Detect which cell encompasses the target text, then output its (x, y) center coordinate. 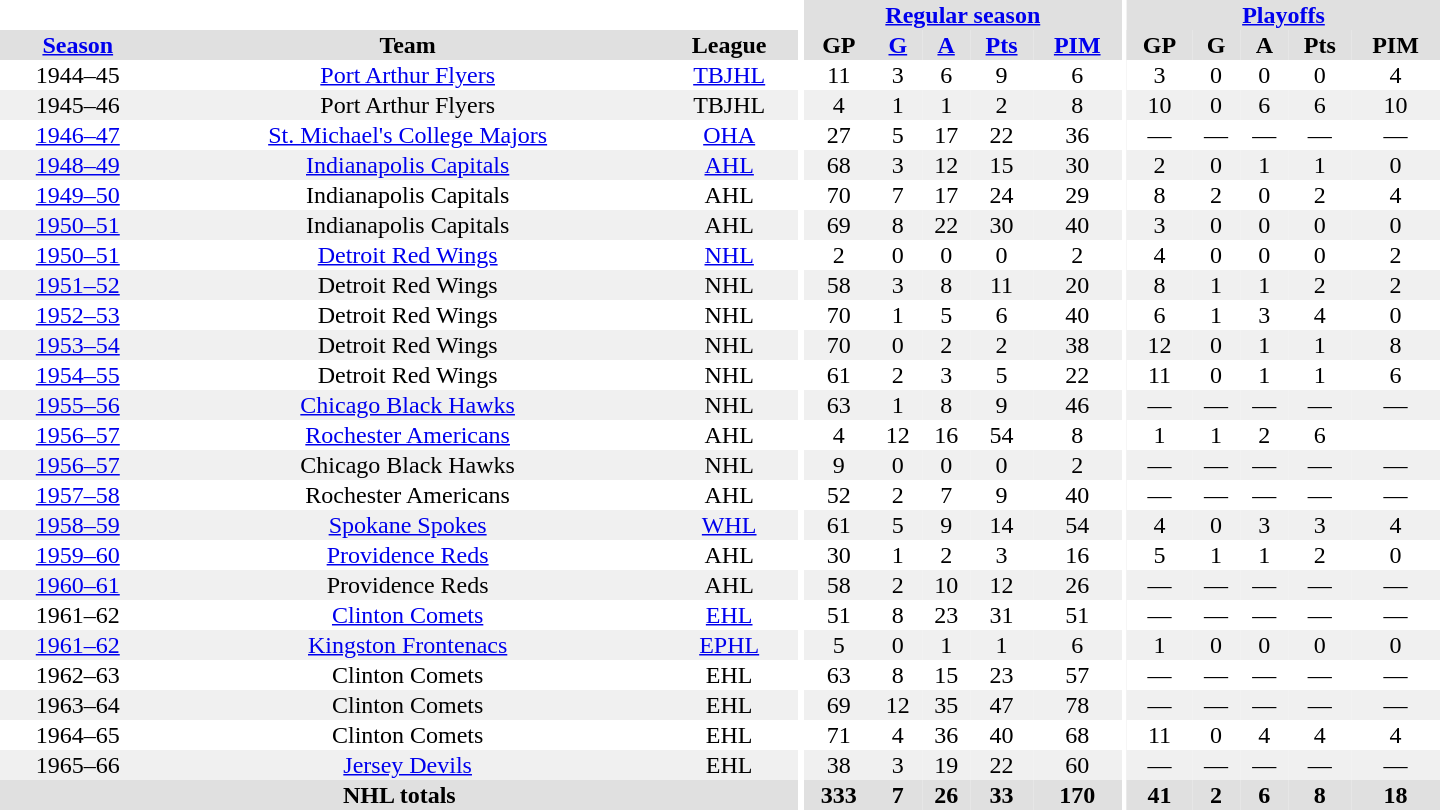
Regular season (963, 15)
57 (1078, 675)
1957–58 (78, 495)
1949–50 (78, 195)
Spokane Spokes (408, 525)
24 (1002, 195)
18 (1396, 795)
1959–60 (78, 555)
1965–66 (78, 765)
78 (1078, 705)
35 (946, 705)
1953–54 (78, 345)
41 (1160, 795)
1946–47 (78, 135)
1960–61 (78, 585)
1951–52 (78, 285)
OHA (730, 135)
19 (946, 765)
14 (1002, 525)
60 (1078, 765)
31 (1002, 615)
1962–63 (78, 675)
27 (839, 135)
1963–64 (78, 705)
170 (1078, 795)
1948–49 (78, 165)
1944–45 (78, 75)
46 (1078, 405)
WHL (730, 525)
League (730, 45)
EPHL (730, 645)
333 (839, 795)
Jersey Devils (408, 765)
St. Michael's College Majors (408, 135)
1964–65 (78, 735)
Kingston Frontenacs (408, 645)
52 (839, 495)
33 (1002, 795)
20 (1078, 285)
Team (408, 45)
1954–55 (78, 375)
NHL totals (400, 795)
71 (839, 735)
1945–46 (78, 105)
Playoffs (1284, 15)
47 (1002, 705)
1952–53 (78, 315)
29 (1078, 195)
1958–59 (78, 525)
1955–56 (78, 405)
Season (78, 45)
